Return the [x, y] coordinate for the center point of the cell that contains the specified text.  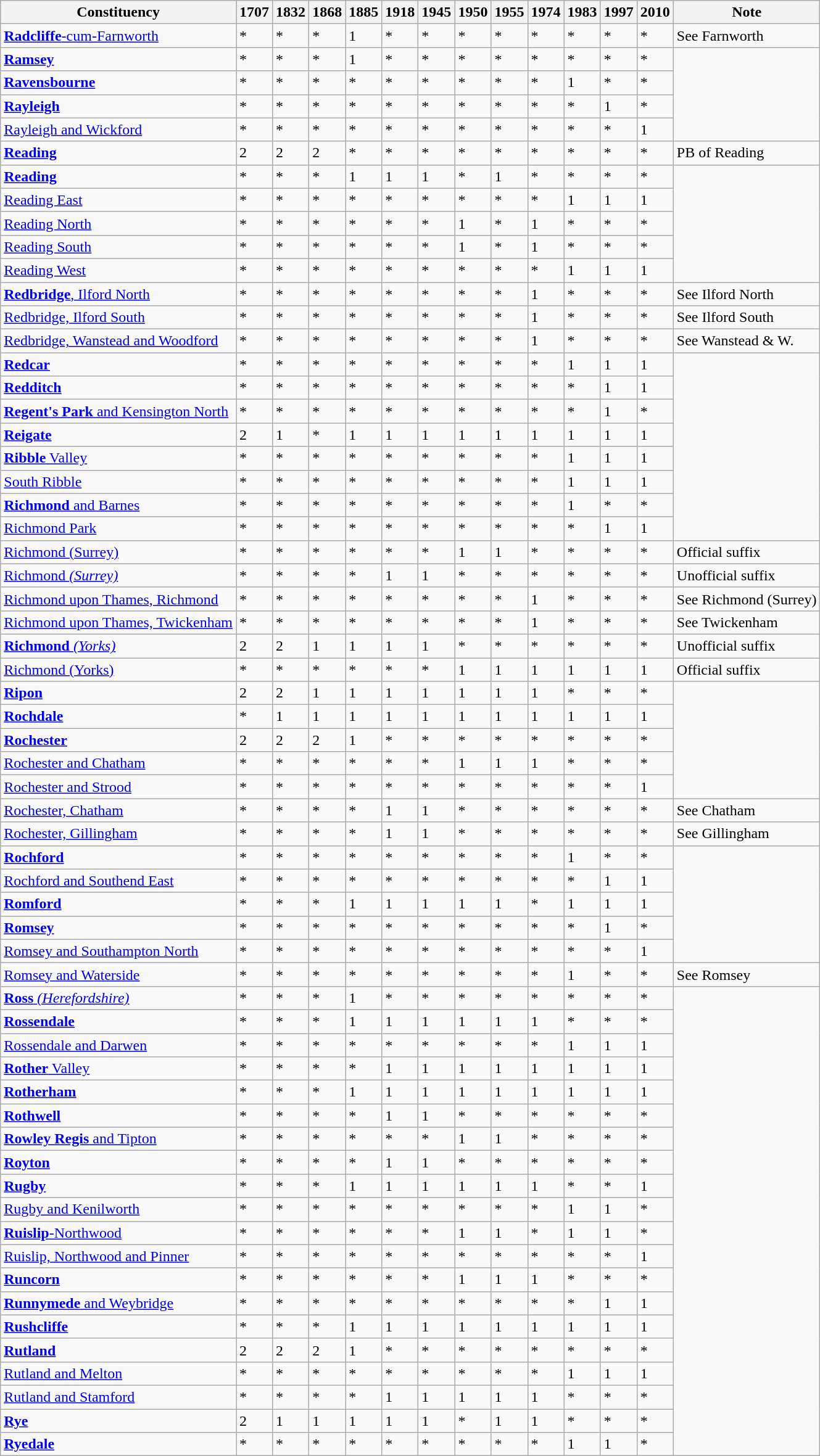
1950 [473, 12]
Rowley Regis and Tipton [118, 1139]
Ripon [118, 693]
See Richmond (Surrey) [747, 599]
Rochford [118, 857]
Rutland and Melton [118, 1373]
Ramsey [118, 59]
1997 [618, 12]
Rye [118, 1420]
Redbridge, Ilford North [118, 294]
Reading East [118, 200]
Reigate [118, 435]
1707 [254, 12]
See Ilford South [747, 318]
1918 [400, 12]
Regent's Park and Kensington North [118, 411]
Rochdale [118, 717]
Reading North [118, 223]
Ryedale [118, 1444]
See Twickenham [747, 622]
Constituency [118, 12]
Runnymede and Weybridge [118, 1303]
Ribble Valley [118, 458]
Romsey and Waterside [118, 974]
Rochester, Gillingham [118, 834]
South Ribble [118, 482]
2010 [655, 12]
Romsey and Southampton North [118, 951]
Rossendale and Darwen [118, 1045]
Rothwell [118, 1116]
Ruislip, Northwood and Pinner [118, 1256]
Rutland [118, 1350]
See Wanstead & W. [747, 341]
Redbridge, Ilford South [118, 318]
1974 [545, 12]
PB of Reading [747, 153]
Rutland and Stamford [118, 1397]
Rochester [118, 740]
Romford [118, 904]
Rugby [118, 1186]
Rother Valley [118, 1069]
Redditch [118, 388]
Rochford and Southend East [118, 881]
See Gillingham [747, 834]
See Romsey [747, 974]
Ruislip-Northwood [118, 1233]
Rochester, Chatham [118, 810]
See Chatham [747, 810]
Richmond upon Thames, Richmond [118, 599]
Rayleigh [118, 106]
Ross (Herefordshire) [118, 998]
1868 [327, 12]
Rochester and Strood [118, 787]
Romsey [118, 927]
Redcar [118, 364]
1945 [437, 12]
Rossendale [118, 1021]
Rayleigh and Wickford [118, 130]
1885 [364, 12]
See Farnworth [747, 36]
Radcliffe-cum-Farnworth [118, 36]
Royton [118, 1162]
Rugby and Kenilworth [118, 1209]
Rochester and Chatham [118, 763]
Richmond Park [118, 529]
1832 [291, 12]
Richmond upon Thames, Twickenham [118, 622]
Redbridge, Wanstead and Woodford [118, 341]
Rotherham [118, 1092]
Ravensbourne [118, 83]
Reading West [118, 270]
Rushcliffe [118, 1326]
1983 [582, 12]
Runcorn [118, 1280]
Note [747, 12]
1955 [510, 12]
Reading South [118, 247]
See Ilford North [747, 294]
Richmond and Barnes [118, 505]
